Identify which cell holds the provided text, then report its [X, Y] central coordinate. 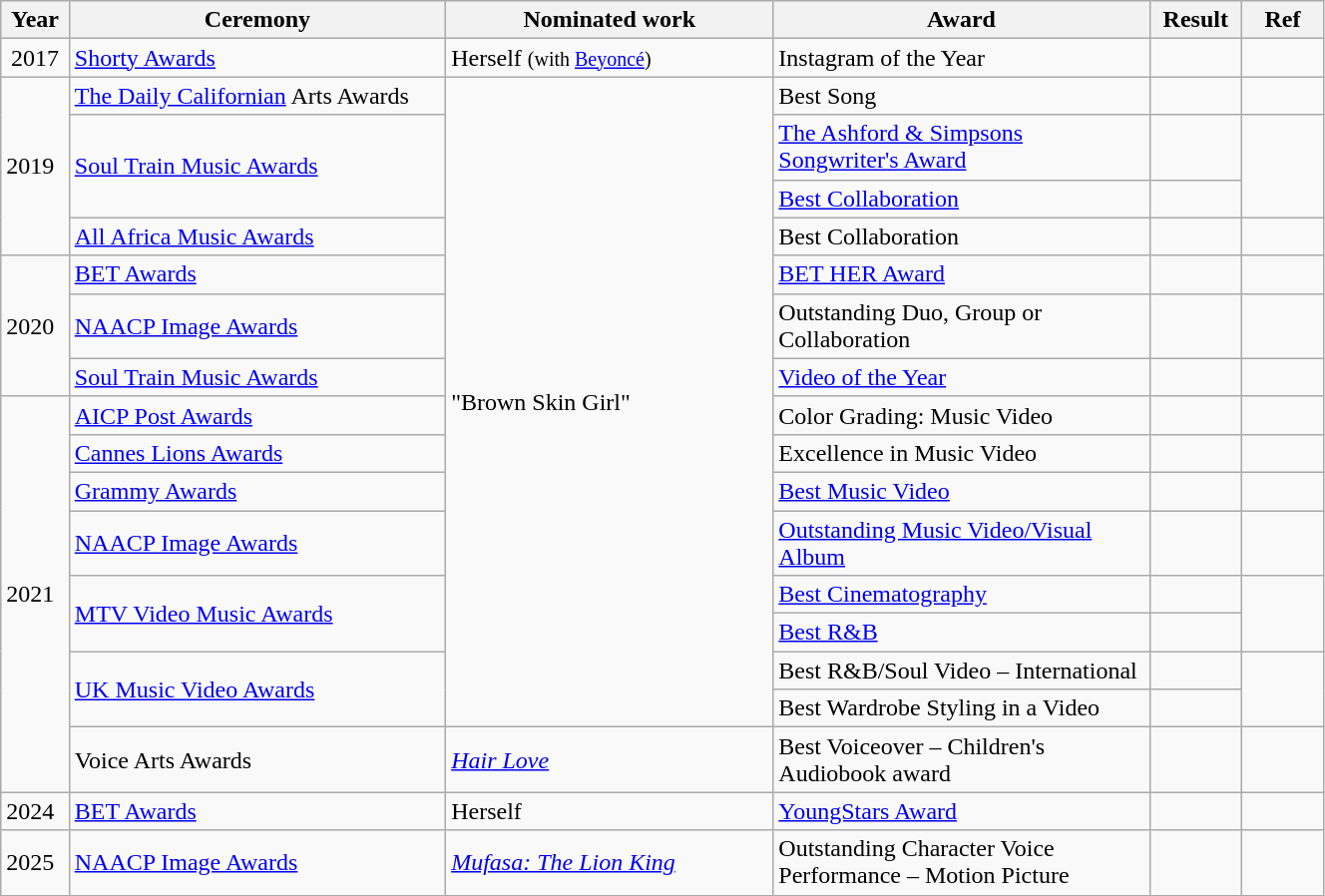
The Ashford & Simpsons Songwriter's Award [962, 148]
MTV Video Music Awards [257, 614]
Award [962, 20]
2025 [36, 862]
Shorty Awards [257, 58]
Ceremony [257, 20]
Best Cinematography [962, 595]
Video of the Year [962, 377]
All Africa Music Awards [257, 236]
Ref [1282, 20]
2021 [36, 595]
Cannes Lions Awards [257, 453]
Nominated work [610, 20]
Best Wardrobe Styling in a Video [962, 708]
Instagram of the Year [962, 58]
2024 [36, 811]
2019 [36, 166]
Best Music Video [962, 491]
2020 [36, 325]
Excellence in Music Video [962, 453]
Herself (with Beyoncé) [610, 58]
YoungStars Award [962, 811]
AICP Post Awards [257, 415]
Voice Arts Awards [257, 760]
Best Song [962, 96]
Grammy Awards [257, 491]
UK Music Video Awards [257, 689]
Outstanding Duo, Group or Collaboration [962, 325]
Best Voiceover – Children's Audiobook award [962, 760]
Outstanding Music Video/Visual Album [962, 543]
Best R&B/Soul Video – International [962, 671]
Year [36, 20]
Outstanding Character Voice Performance – Motion Picture [962, 862]
Color Grading: Music Video [962, 415]
Best R&B [962, 633]
Mufasa: The Lion King [610, 862]
Herself [610, 811]
"Brown Skin Girl" [610, 402]
Result [1195, 20]
Hair Love [610, 760]
BET HER Award [962, 274]
2017 [36, 58]
The Daily Californian Arts Awards [257, 96]
